Find where the given text appears and provide that cell's center as [x, y] coordinate. 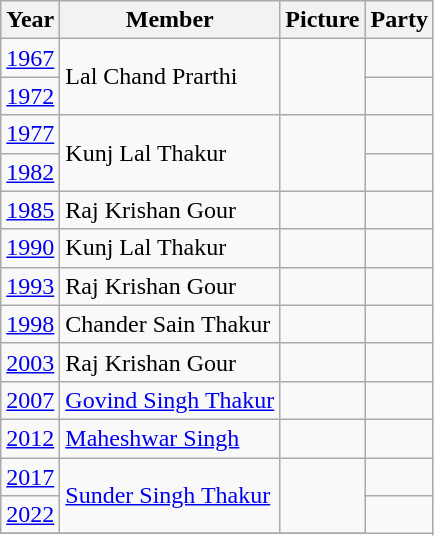
2003 [30, 362]
1977 [30, 134]
1967 [30, 58]
Member [170, 20]
Year [30, 20]
2007 [30, 400]
1990 [30, 248]
Chander Sain Thakur [170, 324]
Party [399, 20]
1998 [30, 324]
2022 [30, 515]
Picture [322, 20]
1982 [30, 172]
1985 [30, 210]
Govind Singh Thakur [170, 400]
2017 [30, 477]
2012 [30, 438]
1972 [30, 96]
1993 [30, 286]
Sunder Singh Thakur [170, 496]
Lal Chand Prarthi [170, 77]
Maheshwar Singh [170, 438]
